Output the [x, y] coordinate of the center of the cell containing the given text.  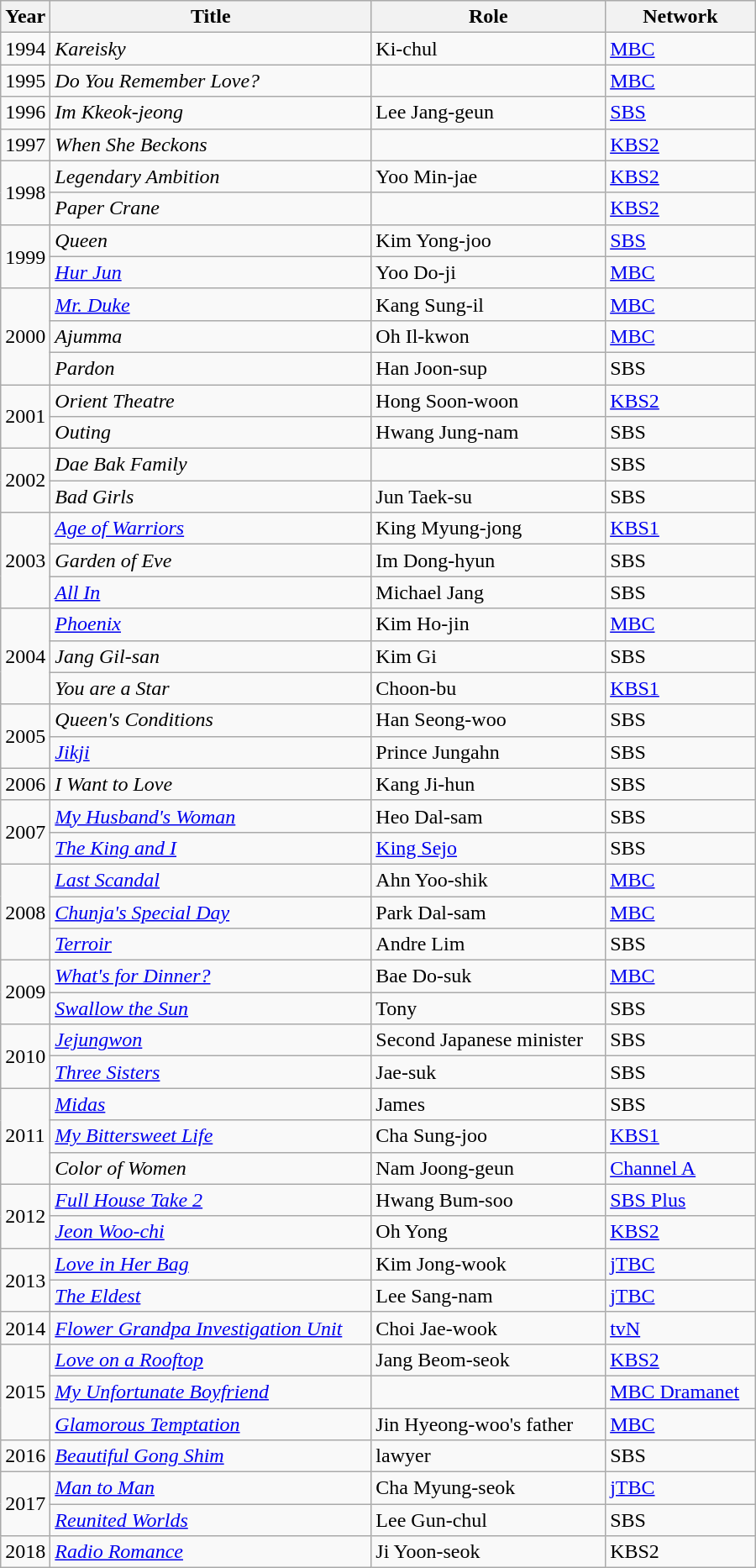
Queen's Conditions [211, 720]
Love on a Rooftop [211, 1360]
Han Joon-sup [489, 368]
Pardon [211, 368]
Hwang Bum-soo [489, 1200]
Jang Beom-seok [489, 1360]
Park Dal-sam [489, 912]
Color of Women [211, 1168]
Swallow the Sun [211, 1008]
Bad Girls [211, 497]
Mr. Duke [211, 304]
2004 [25, 656]
Jikji [211, 752]
2011 [25, 1136]
Jeon Woo-chi [211, 1232]
I Want to Love [211, 784]
1998 [25, 192]
Kareisky [211, 49]
Cha Myung-seok [489, 1488]
Radio Romance [211, 1552]
Im Dong-hyun [489, 560]
Love in Her Bag [211, 1264]
2015 [25, 1392]
Yoo Do-ji [489, 272]
2003 [25, 560]
Second Japanese minister [489, 1040]
My Bittersweet Life [211, 1136]
Ahn Yoo-shik [489, 880]
Lee Gun-chul [489, 1520]
Michael Jang [489, 592]
2018 [25, 1552]
2012 [25, 1216]
2008 [25, 912]
Reunited Worlds [211, 1520]
King Sejo [489, 848]
Kim Yong-joo [489, 240]
Kang Sung-il [489, 304]
Bae Do-suk [489, 976]
Three Sisters [211, 1072]
Kang Ji-hun [489, 784]
Orient Theatre [211, 401]
Last Scandal [211, 880]
Paper Crane [211, 208]
Lee Sang-nam [489, 1296]
Choon-bu [489, 688]
Glamorous Temptation [211, 1424]
Midas [211, 1104]
Yoo Min-jae [489, 176]
2014 [25, 1328]
2017 [25, 1504]
MBC Dramanet [680, 1392]
2000 [25, 336]
Queen [211, 240]
Hwang Jung-nam [489, 433]
2016 [25, 1456]
When She Beckons [211, 145]
tvN [680, 1328]
Terroir [211, 944]
Jejungwon [211, 1040]
2007 [25, 832]
1995 [25, 81]
1999 [25, 256]
Network [680, 17]
Ki-chul [489, 49]
lawyer [489, 1456]
Do You Remember Love? [211, 81]
Outing [211, 433]
Chunja's Special Day [211, 912]
2010 [25, 1056]
Kim Ho-jin [489, 624]
Jang Gil-san [211, 656]
Legendary Ambition [211, 176]
James [489, 1104]
Garden of Eve [211, 560]
Phoenix [211, 624]
Choi Jae-wook [489, 1328]
You are a Star [211, 688]
Tony [489, 1008]
Role [489, 17]
Lee Jang-geun [489, 113]
Ajumma [211, 336]
Age of Warriors [211, 529]
King Myung-jong [489, 529]
1997 [25, 145]
Dae Bak Family [211, 465]
What's for Dinner? [211, 976]
SBS Plus [680, 1200]
Cha Sung-joo [489, 1136]
Ji Yoon-seok [489, 1552]
Man to Man [211, 1488]
The Eldest [211, 1296]
2009 [25, 992]
Title [211, 17]
My Unfortunate Boyfriend [211, 1392]
Hong Soon-woon [489, 401]
2005 [25, 736]
The King and I [211, 848]
1994 [25, 49]
Heo Dal-sam [489, 816]
Prince Jungahn [489, 752]
Andre Lim [489, 944]
My Husband's Woman [211, 816]
2006 [25, 784]
Year [25, 17]
Channel A [680, 1168]
2002 [25, 481]
Kim Jong-wook [489, 1264]
1996 [25, 113]
Hur Jun [211, 272]
2013 [25, 1280]
Beautiful Gong Shim [211, 1456]
Jin Hyeong-woo's father [489, 1424]
Han Seong-woo [489, 720]
Flower Grandpa Investigation Unit [211, 1328]
Nam Joong-geun [489, 1168]
All In [211, 592]
Kim Gi [489, 656]
Jae-suk [489, 1072]
Im Kkeok-jeong [211, 113]
Oh Yong [489, 1232]
Oh Il-kwon [489, 336]
Full House Take 2 [211, 1200]
2001 [25, 417]
Jun Taek-su [489, 497]
